For the text-containing cell, return its midpoint in (x, y) coordinate format. 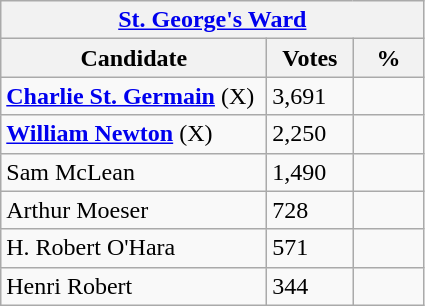
Charlie St. Germain (X) (134, 96)
Arthur Moeser (134, 210)
Candidate (134, 58)
Votes (310, 58)
% (388, 58)
2,250 (310, 134)
Sam McLean (134, 172)
William Newton (X) (134, 134)
3,691 (310, 96)
728 (310, 210)
St. George's Ward (212, 20)
571 (310, 248)
344 (310, 286)
Henri Robert (134, 286)
H. Robert O'Hara (134, 248)
1,490 (310, 172)
